From the cell containing the given text, extract its center point as (x, y) coordinate. 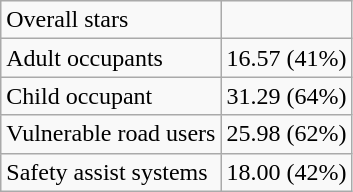
18.00 (42%) (286, 172)
Vulnerable road users (111, 134)
Child occupant (111, 96)
31.29 (64%) (286, 96)
16.57 (41%) (286, 58)
25.98 (62%) (286, 134)
Adult occupants (111, 58)
Safety assist systems (111, 172)
Overall stars (111, 20)
